Extract the (X, Y) coordinate from the center of the cell holding the provided text.  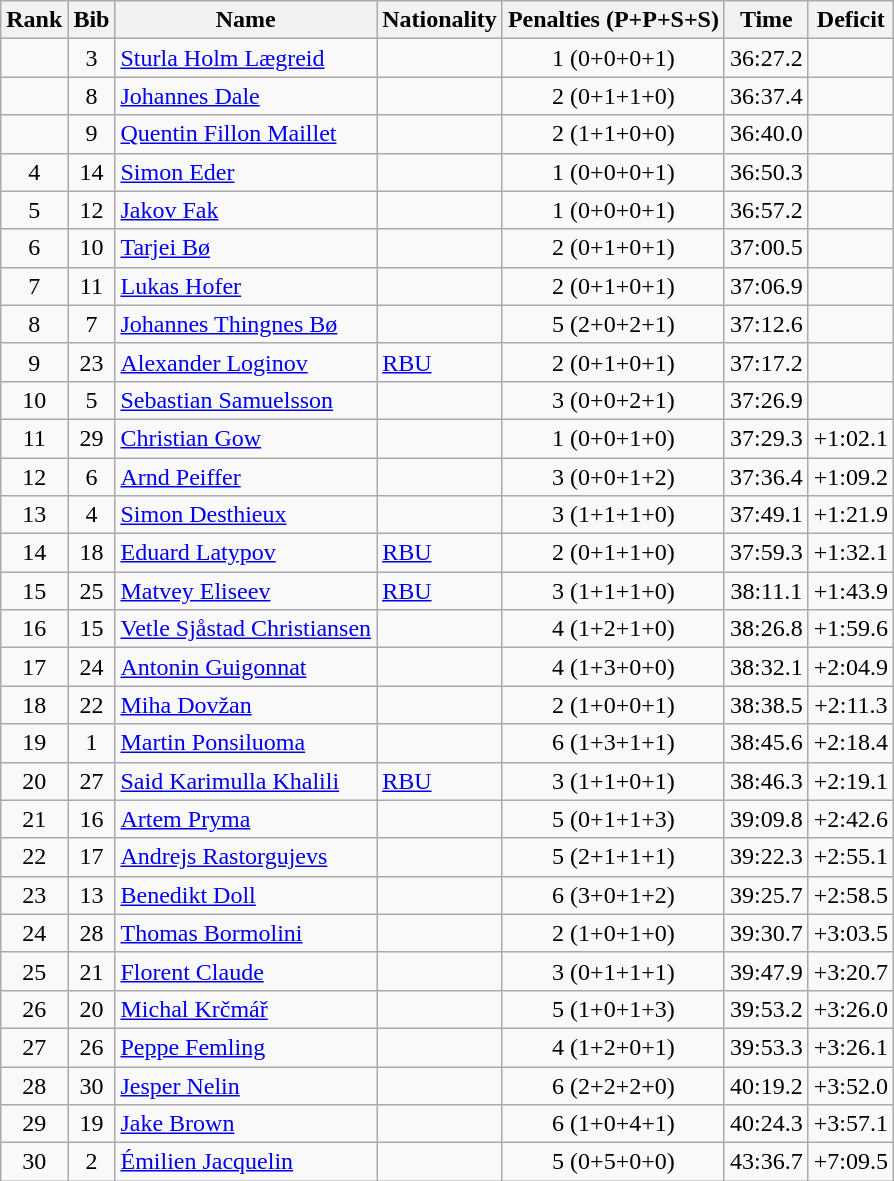
+2:55.1 (850, 857)
Thomas Bormolini (246, 933)
Christian Gow (246, 438)
5 (2+1+1+1) (613, 857)
Simon Desthieux (246, 515)
4 (1+2+0+1) (613, 1047)
+3:52.0 (850, 1085)
43:36.7 (766, 1162)
40:19.2 (766, 1085)
36:40.0 (766, 134)
Jesper Nelin (246, 1085)
Sebastian Samuelsson (246, 400)
36:27.2 (766, 58)
2 (92, 1162)
+3:26.0 (850, 1009)
5 (2+0+2+1) (613, 324)
6 (3+0+1+2) (613, 895)
37:36.4 (766, 477)
+2:58.5 (850, 895)
Matvey Eliseev (246, 591)
37:59.3 (766, 553)
37:12.6 (766, 324)
Quentin Fillon Maillet (246, 134)
2 (1+0+0+1) (613, 705)
39:30.7 (766, 933)
6 (2+2+2+0) (613, 1085)
39:53.3 (766, 1047)
6 (1+3+1+1) (613, 743)
3 (0+0+2+1) (613, 400)
+1:02.1 (850, 438)
1 (0+0+1+0) (613, 438)
+3:26.1 (850, 1047)
Johannes Dale (246, 96)
Lukas Hofer (246, 286)
38:38.5 (766, 705)
37:17.2 (766, 362)
+1:59.6 (850, 629)
2 (1+1+0+0) (613, 134)
39:47.9 (766, 971)
37:26.9 (766, 400)
38:32.1 (766, 667)
Andrejs Rastorgujevs (246, 857)
+3:20.7 (850, 971)
+1:43.9 (850, 591)
3 (1+1+0+1) (613, 781)
Alexander Loginov (246, 362)
39:53.2 (766, 1009)
38:45.6 (766, 743)
Nationality (440, 20)
Bib (92, 20)
37:00.5 (766, 248)
+2:04.9 (850, 667)
2 (1+0+1+0) (613, 933)
4 (1+3+0+0) (613, 667)
+2:11.3 (850, 705)
36:37.4 (766, 96)
Johannes Thingnes Bø (246, 324)
Arnd Peiffer (246, 477)
+1:09.2 (850, 477)
Sturla Holm Lægreid (246, 58)
Michal Krčmář (246, 1009)
+2:42.6 (850, 819)
Simon Eder (246, 172)
Martin Ponsiluoma (246, 743)
+2:18.4 (850, 743)
39:22.3 (766, 857)
+2:19.1 (850, 781)
Jakov Fak (246, 210)
3 (92, 58)
+1:21.9 (850, 515)
Name (246, 20)
39:25.7 (766, 895)
Said Karimulla Khalili (246, 781)
Time (766, 20)
Deficit (850, 20)
Émilien Jacquelin (246, 1162)
+7:09.5 (850, 1162)
Eduard Latypov (246, 553)
38:46.3 (766, 781)
40:24.3 (766, 1124)
+1:32.1 (850, 553)
Vetle Sjåstad Christiansen (246, 629)
+3:03.5 (850, 933)
37:29.3 (766, 438)
Jake Brown (246, 1124)
3 (0+0+1+2) (613, 477)
Tarjei Bø (246, 248)
Florent Claude (246, 971)
4 (1+2+1+0) (613, 629)
3 (0+1+1+1) (613, 971)
36:57.2 (766, 210)
Peppe Femling (246, 1047)
1 (92, 743)
37:49.1 (766, 515)
5 (1+0+1+3) (613, 1009)
+3:57.1 (850, 1124)
37:06.9 (766, 286)
39:09.8 (766, 819)
Antonin Guigonnat (246, 667)
Artem Pryma (246, 819)
Benedikt Doll (246, 895)
Miha Dovžan (246, 705)
38:11.1 (766, 591)
Penalties (P+P+S+S) (613, 20)
5 (0+5+0+0) (613, 1162)
5 (0+1+1+3) (613, 819)
Rank (34, 20)
38:26.8 (766, 629)
6 (1+0+4+1) (613, 1124)
36:50.3 (766, 172)
